For the text-containing cell, return its midpoint in (X, Y) coordinate format. 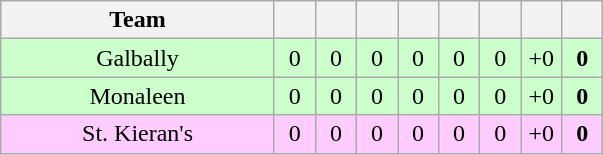
Monaleen (138, 96)
St. Kieran's (138, 134)
Galbally (138, 58)
Team (138, 20)
